Output the (x, y) coordinate of the center of the cell containing the given text.  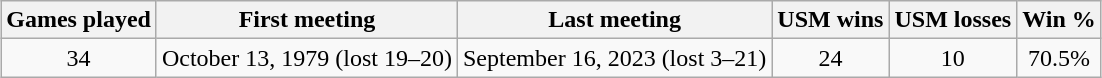
10 (953, 58)
September 16, 2023 (lost 3–21) (614, 58)
First meeting (306, 20)
USM losses (953, 20)
Games played (79, 20)
Win % (1060, 20)
24 (830, 58)
October 13, 1979 (lost 19–20) (306, 58)
70.5% (1060, 58)
USM wins (830, 20)
Last meeting (614, 20)
34 (79, 58)
